Locate the cell with the specified text and output its [x, y] center coordinate. 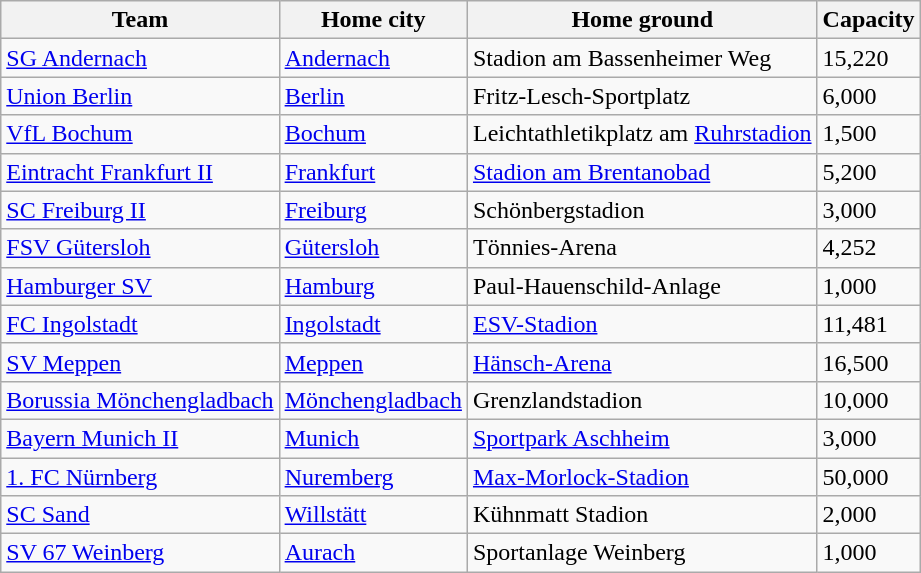
Paul-Hauenschild-Anlage [642, 286]
Berlin [373, 96]
Mönchengladbach [373, 400]
Munich [373, 438]
6,000 [868, 96]
5,200 [868, 172]
11,481 [868, 324]
SC Sand [140, 515]
Nuremberg [373, 477]
Home city [373, 20]
Freiburg [373, 210]
Sportpark Aschheim [642, 438]
SC Freiburg II [140, 210]
16,500 [868, 362]
FSV Gütersloh [140, 248]
Hänsch-Arena [642, 362]
Gütersloh [373, 248]
Stadion am Bassenheimer Weg [642, 58]
ESV-Stadion [642, 324]
Stadion am Brentanobad [642, 172]
15,220 [868, 58]
Max-Morlock-Stadion [642, 477]
Capacity [868, 20]
Ingolstadt [373, 324]
1. FC Nürnberg [140, 477]
Union Berlin [140, 96]
Eintracht Frankfurt II [140, 172]
Home ground [642, 20]
SV 67 Weinberg [140, 553]
50,000 [868, 477]
Team [140, 20]
Willstätt [373, 515]
4,252 [868, 248]
Bochum [373, 134]
Schönbergstadion [642, 210]
Leichtathletikplatz am Ruhrstadion [642, 134]
Sportanlage Weinberg [642, 553]
Hamburger SV [140, 286]
VfL Bochum [140, 134]
Grenzlandstadion [642, 400]
Fritz-Lesch-Sportplatz [642, 96]
1,500 [868, 134]
Frankfurt [373, 172]
Tönnies-Arena [642, 248]
Kühnmatt Stadion [642, 515]
SV Meppen [140, 362]
10,000 [868, 400]
Meppen [373, 362]
Borussia Mönchengladbach [140, 400]
Bayern Munich II [140, 438]
Andernach [373, 58]
Hamburg [373, 286]
SG Andernach [140, 58]
Aurach [373, 553]
FC Ingolstadt [140, 324]
2,000 [868, 515]
